Extract the [X, Y] coordinate from the center of the cell holding the provided text.  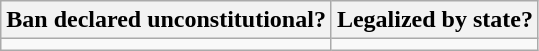
Ban declared unconstitutional? [166, 20]
Legalized by state? [434, 20]
